Search for the cell housing the specified text and yield its (X, Y) center coordinate. 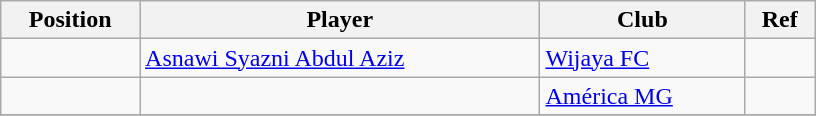
Asnawi Syazni Abdul Aziz (340, 58)
Wijaya FC (642, 58)
América MG (642, 96)
Club (642, 20)
Player (340, 20)
Ref (780, 20)
Position (70, 20)
